For the text-containing cell, return its midpoint in [x, y] coordinate format. 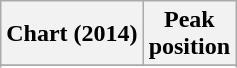
Chart (2014) [72, 34]
Peakposition [189, 34]
